Output the [X, Y] coordinate of the center of the cell containing the given text.  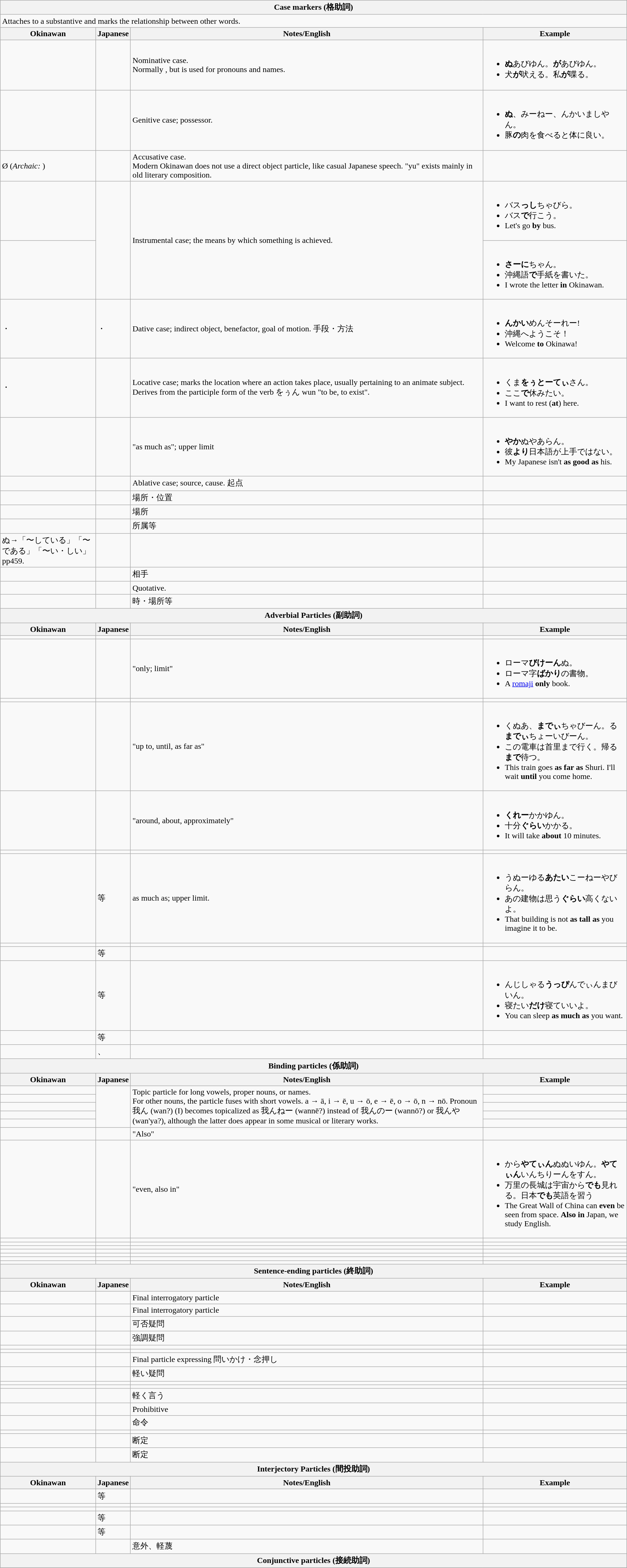
Case markers (格助詞) [313, 7]
バスっしちゃびら。バスで行こう。Let's go by bus. [555, 211]
からやてぃんぬぬいゆん。やてぃんいんちりーんをすん。万里の長城は宇宙からでも見れる。日本でも英語を習うThe Great Wall of China can even be seen from space. Also in Japan, we study English. [555, 1189]
場所 [307, 512]
"Also" [307, 1133]
軽い疑問 [307, 1374]
んかいめんそーれー!沖縄へようこそ！Welcome to Okinawa! [555, 329]
相手 [307, 574]
"as much as"; upper limit [307, 447]
さーにちゃん。沖縄語で手紙を書いた。I wrote the letter in Okinawan. [555, 270]
ぬ→「〜している」「〜である」「〜い・しい」pp459. [48, 550]
ぬ、みーねー、んかいましやん。豚の肉を食べると体に良い。 [555, 120]
軽く言う [307, 1396]
くまをぅとーてぃさん。ここで休みたい。I want to rest (at) here. [555, 388]
くれーかかゆん。十分ぐらいかかる。It will take about 10 minutes. [555, 821]
as much as; upper limit. [307, 898]
Adverbial Particles (副助詞) [313, 616]
Accusative case. Modern Okinawan does not use a direct object particle, like casual Japanese speech. "yu" exists mainly in old literary composition. [307, 166]
Instrumental case; the means by which something is achieved. [307, 240]
"up to, until, as far as" [307, 746]
Dative case; indirect object, benefactor, goal of motion. 手段・方法 [307, 329]
Nominative case. Normally , but is used for pronouns and names. [307, 65]
ぬあびゆん。があびゆん。犬が吠える。私が喋る。 [555, 65]
Ø (Archaic: ) [48, 166]
命令 [307, 1423]
Prohibitive [307, 1409]
ローマびけーんぬ。ローマ字ばかりの書物。A romaji only book. [555, 669]
Interjectory Particles (間投助詞) [313, 1469]
Final particle expressing 問いかけ・念押し [307, 1360]
、 [113, 1052]
Genitive case; possessor. [307, 120]
"only; limit" [307, 669]
可否疑問 [307, 1324]
強調疑問 [307, 1338]
意外、軽蔑 [307, 1547]
Conjunctive particles (接続助詞) [313, 1561]
"around, about, approximately" [307, 821]
Sentence-ending particles (終助詞) [313, 1271]
場所・位置 [307, 498]
Attaches to a substantive and marks the relationship between other words. [313, 21]
んじしゃるうっぴんでぃんまびいん。寝たいだけ寝ていいよ。You can sleep as much as you want. [555, 996]
Binding particles (係助詞) [313, 1066]
時・場所等 [307, 601]
"even, also in" [307, 1189]
くぬあ、までぃちゃびーん。るまでぃちょーいびーん。この電車は首里まで行く。帰るまで待つ。This train goes as far as Shuri. I'll wait until you come home. [555, 746]
やかぬやあらん。彼より日本語が上手ではない。My Japanese isn't as good as his. [555, 447]
うぬーゆるあたいこーねーやびらん。あの建物は思うぐらい高くないよ。That building is not as tall as you imagine it to be. [555, 898]
所属等 [307, 526]
Ablative case; source, cause. 起点 [307, 483]
Quotative. [307, 588]
